Return [X, Y] of the center of cell containing provided text 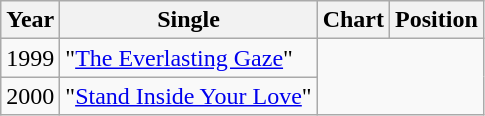
"The Everlasting Gaze" [188, 58]
Single [188, 20]
Position [437, 20]
Chart [353, 20]
"Stand Inside Your Love" [188, 96]
1999 [30, 58]
2000 [30, 96]
Year [30, 20]
